Output the (X, Y) coordinate of the center of the cell containing the given text.  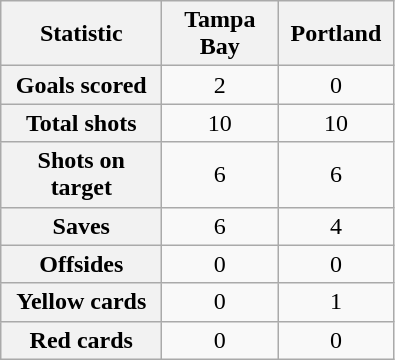
Shots on target (82, 174)
Goals scored (82, 85)
Red cards (82, 340)
Tampa Bay (220, 34)
Portland (336, 34)
4 (336, 226)
1 (336, 302)
Yellow cards (82, 302)
Offsides (82, 264)
Saves (82, 226)
Total shots (82, 123)
Statistic (82, 34)
2 (220, 85)
